Provide the (x, y) coordinate of the cell's center where the given text is located.  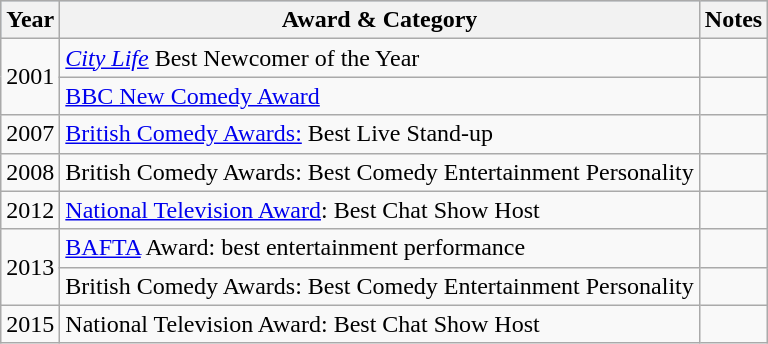
2012 (30, 210)
British Comedy Awards: Best Live Stand-up (380, 134)
BBC New Comedy Award (380, 96)
BAFTA Award: best entertainment performance (380, 248)
2015 (30, 324)
Year (30, 20)
Award & Category (380, 20)
2001 (30, 77)
2013 (30, 267)
2008 (30, 172)
2007 (30, 134)
City Life Best Newcomer of the Year (380, 58)
Notes (733, 20)
